Pinpoint the cell where the given text exists, returning its [x, y] midpoint coordinate. 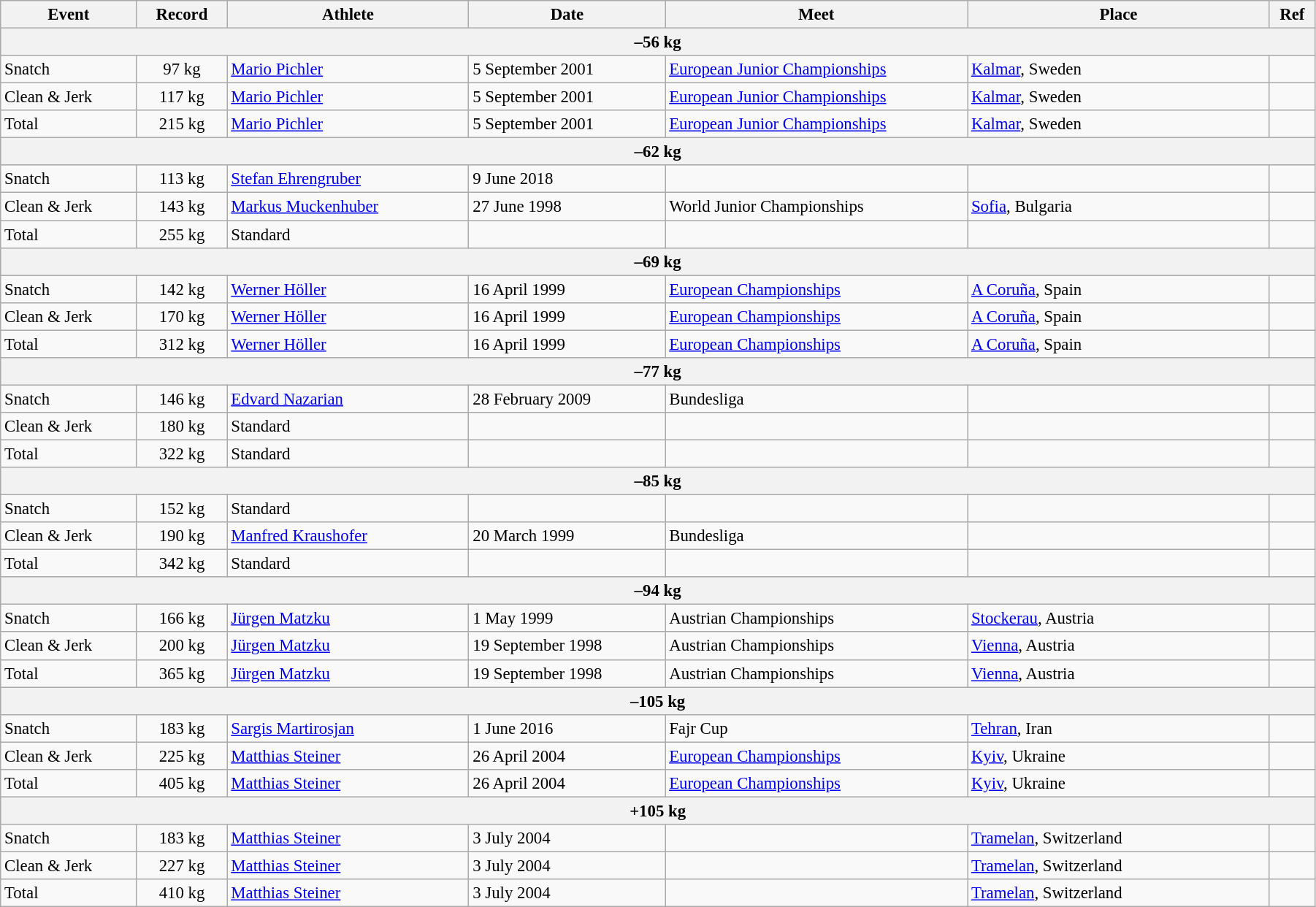
Event [69, 15]
255 kg [182, 234]
405 kg [182, 784]
–69 kg [658, 261]
27 June 1998 [567, 207]
Record [182, 15]
342 kg [182, 564]
97 kg [182, 69]
Place [1119, 15]
143 kg [182, 207]
–56 kg [658, 42]
–77 kg [658, 372]
410 kg [182, 893]
Ref [1292, 15]
Fajr Cup [816, 728]
Stockerau, Austria [1119, 619]
190 kg [182, 536]
20 March 1999 [567, 536]
–62 kg [658, 152]
142 kg [182, 289]
312 kg [182, 344]
Edvard Nazarian [348, 399]
200 kg [182, 646]
Sofia, Bulgaria [1119, 207]
+105 kg [658, 811]
Meet [816, 15]
–105 kg [658, 701]
Markus Muckenhuber [348, 207]
Sargis Martirosjan [348, 728]
322 kg [182, 453]
World Junior Championships [816, 207]
Athlete [348, 15]
Date [567, 15]
146 kg [182, 399]
166 kg [182, 619]
Manfred Kraushofer [348, 536]
215 kg [182, 124]
227 kg [182, 865]
225 kg [182, 756]
113 kg [182, 179]
117 kg [182, 97]
170 kg [182, 316]
180 kg [182, 426]
28 February 2009 [567, 399]
Tehran, Iran [1119, 728]
365 kg [182, 673]
Stefan Ehrengruber [348, 179]
–85 kg [658, 481]
1 May 1999 [567, 619]
9 June 2018 [567, 179]
152 kg [182, 509]
1 June 2016 [567, 728]
–94 kg [658, 591]
